Return [x, y] of the center of cell containing provided text 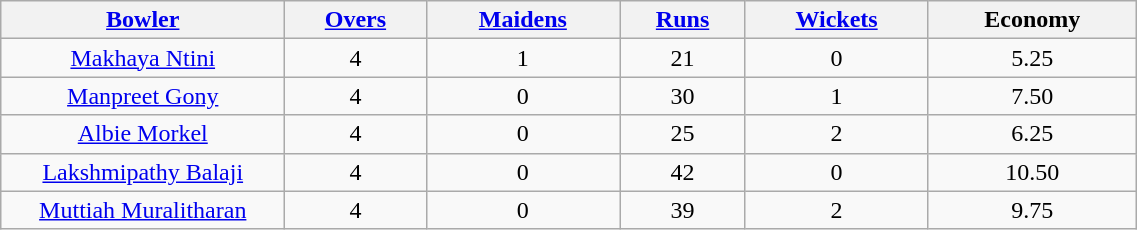
5.25 [1032, 58]
Wickets [836, 20]
39 [683, 210]
21 [683, 58]
Albie Morkel [143, 134]
Lakshmipathy Balaji [143, 172]
Makhaya Ntini [143, 58]
Economy [1032, 20]
Muttiah Muralitharan [143, 210]
Bowler [143, 20]
30 [683, 96]
Overs [356, 20]
10.50 [1032, 172]
25 [683, 134]
7.50 [1032, 96]
6.25 [1032, 134]
Maidens [523, 20]
Runs [683, 20]
Manpreet Gony [143, 96]
9.75 [1032, 210]
42 [683, 172]
